Extract the [X, Y] coordinate from the center of the cell holding the provided text.  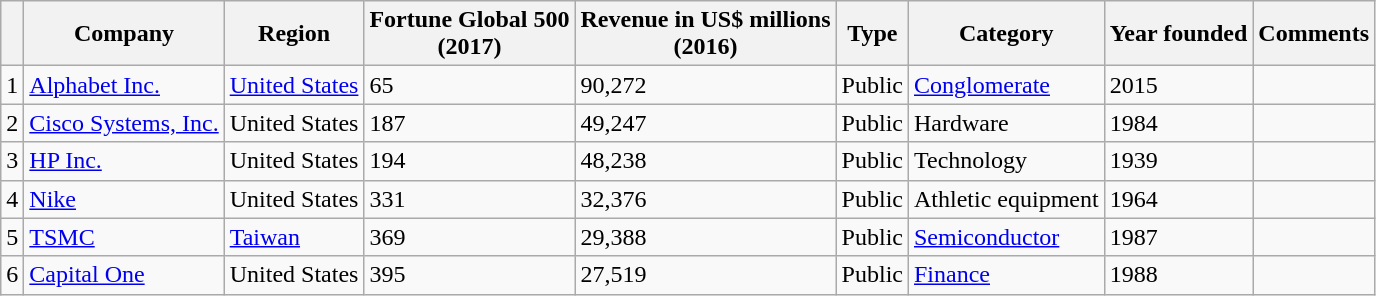
Comments [1314, 34]
HP Inc. [124, 161]
331 [470, 199]
27,519 [706, 275]
Technology [1006, 161]
194 [470, 161]
Alphabet Inc. [124, 85]
TSMC [124, 237]
32,376 [706, 199]
Revenue in US$ millions(2016) [706, 34]
Hardware [1006, 123]
Nike [124, 199]
Category [1006, 34]
1987 [1178, 237]
1964 [1178, 199]
Athletic equipment [1006, 199]
49,247 [706, 123]
29,388 [706, 237]
Taiwan [294, 237]
Company [124, 34]
Conglomerate [1006, 85]
6 [12, 275]
395 [470, 275]
1939 [1178, 161]
187 [470, 123]
Type [872, 34]
Semiconductor [1006, 237]
Cisco Systems, Inc. [124, 123]
Fortune Global 500(2017) [470, 34]
Region [294, 34]
1988 [1178, 275]
48,238 [706, 161]
2015 [1178, 85]
Year founded [1178, 34]
369 [470, 237]
5 [12, 237]
1984 [1178, 123]
Finance [1006, 275]
3 [12, 161]
90,272 [706, 85]
Capital One [124, 275]
1 [12, 85]
4 [12, 199]
65 [470, 85]
2 [12, 123]
